Determine the (X, Y) coordinate at the center of the cell enclosing the given text.  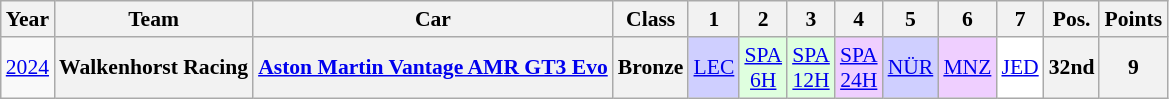
32nd (1072, 68)
SPA12H (811, 68)
Points (1133, 19)
3 (811, 19)
Walkenhorst Racing (154, 68)
SPA6H (763, 68)
1 (714, 19)
NÜR (911, 68)
Aston Martin Vantage AMR GT3 Evo (433, 68)
Year (28, 19)
LEC (714, 68)
Car (433, 19)
2 (763, 19)
Class (651, 19)
Team (154, 19)
4 (859, 19)
9 (1133, 68)
Bronze (651, 68)
Pos. (1072, 19)
6 (967, 19)
SPA24H (859, 68)
2024 (28, 68)
5 (911, 19)
JED (1020, 68)
7 (1020, 19)
MNZ (967, 68)
